Extract the [X, Y] coordinate from the center of the cell holding the provided text.  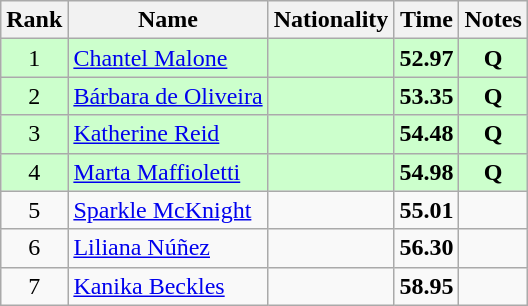
Nationality [331, 20]
5 [34, 210]
Marta Maffioletti [168, 172]
54.48 [426, 134]
Bárbara de Oliveira [168, 96]
53.35 [426, 96]
1 [34, 58]
4 [34, 172]
54.98 [426, 172]
56.30 [426, 248]
Kanika Beckles [168, 286]
7 [34, 286]
Time [426, 20]
Name [168, 20]
55.01 [426, 210]
52.97 [426, 58]
58.95 [426, 286]
2 [34, 96]
Liliana Núñez [168, 248]
Chantel Malone [168, 58]
Sparkle McKnight [168, 210]
3 [34, 134]
Rank [34, 20]
6 [34, 248]
Katherine Reid [168, 134]
Notes [493, 20]
